For the text-containing cell, return its midpoint in (x, y) coordinate format. 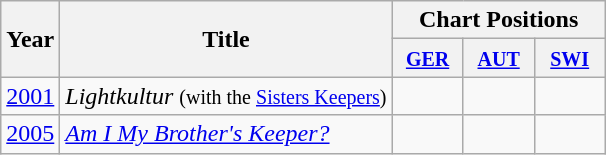
2001 (30, 96)
2005 (30, 134)
Title (226, 39)
Year (30, 39)
AUT (498, 58)
SWI (570, 58)
Am I My Brother's Keeper? (226, 134)
Chart Positions (498, 20)
GER (428, 58)
Lightkultur (with the Sisters Keepers) (226, 96)
